Search for the cell housing the specified text and yield its (x, y) center coordinate. 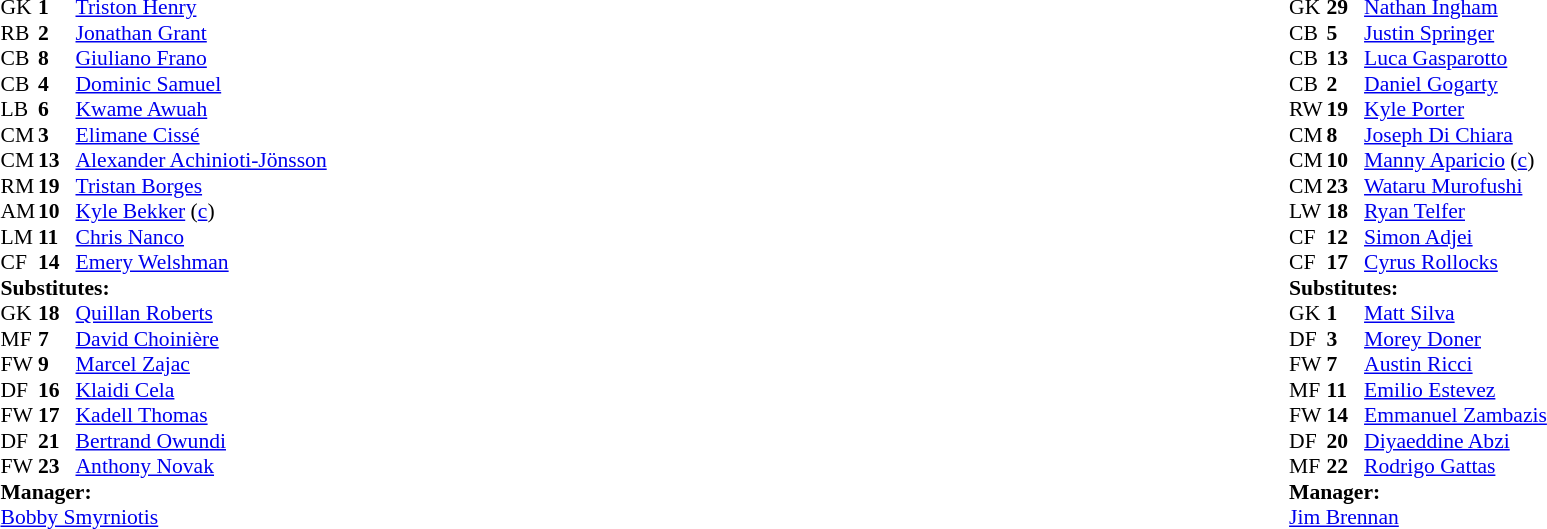
16 (57, 390)
Manny Aparicio (c) (1456, 161)
Tristan Borges (202, 186)
Klaidi Cela (202, 390)
6 (57, 109)
AM (19, 211)
1 (1346, 313)
Morey Doner (1456, 339)
Alexander Achinioti-Jönsson (202, 161)
Bertrand Owundi (202, 441)
Emilio Estevez (1456, 390)
Emmanuel Zambazis (1456, 415)
LW (1308, 211)
Elimane Cissé (202, 135)
Kyle Bekker (c) (202, 211)
Dominic Samuel (202, 84)
RM (19, 186)
21 (57, 441)
4 (57, 84)
LB (19, 109)
Simon Adjei (1456, 237)
Quillan Roberts (202, 313)
Wataru Murofushi (1456, 186)
5 (1346, 33)
Joseph Di Chiara (1456, 135)
Austin Ricci (1456, 365)
LM (19, 237)
Emery Welshman (202, 263)
Matt Silva (1456, 313)
Jonathan Grant (202, 33)
9 (57, 365)
Rodrigo Gattas (1456, 467)
Cyrus Rollocks (1456, 263)
RW (1308, 109)
Kwame Awuah (202, 109)
Justin Springer (1456, 33)
Kadell Thomas (202, 415)
Luca Gasparotto (1456, 59)
RB (19, 33)
Anthony Novak (202, 467)
Diyaeddine Abzi (1456, 441)
Marcel Zajac (202, 365)
Kyle Porter (1456, 109)
12 (1346, 237)
David Choinière (202, 339)
Ryan Telfer (1456, 211)
Giuliano Frano (202, 59)
20 (1346, 441)
Daniel Gogarty (1456, 84)
22 (1346, 467)
Chris Nanco (202, 237)
